Search for the cell housing the specified text and yield its (x, y) center coordinate. 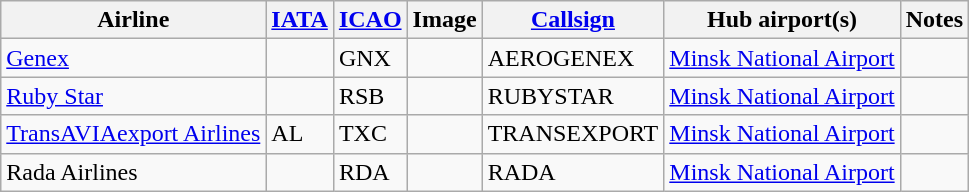
Hub airport(s) (782, 20)
TXC (370, 134)
ICAO (370, 20)
AEROGENEX (573, 58)
GNX (370, 58)
TransAVIAexport Airlines (134, 134)
RDA (370, 172)
RADA (573, 172)
Callsign (573, 20)
RSB (370, 96)
Rada Airlines (134, 172)
Airline (134, 20)
IATA (300, 20)
RUBYSTAR (573, 96)
AL (300, 134)
Notes (934, 20)
Genex (134, 58)
Ruby Star (134, 96)
Image (444, 20)
TRANSEXPORT (573, 134)
